Pinpoint the cell where the given text exists, returning its [X, Y] midpoint coordinate. 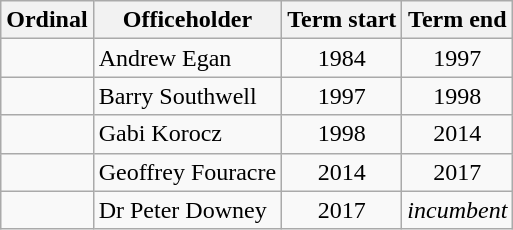
1984 [342, 58]
Dr Peter Downey [188, 210]
Ordinal [47, 20]
Geoffrey Fouracre [188, 172]
Officeholder [188, 20]
Gabi Korocz [188, 134]
incumbent [458, 210]
Term start [342, 20]
Andrew Egan [188, 58]
Term end [458, 20]
Barry Southwell [188, 96]
